Search for the cell housing the specified text and yield its [x, y] center coordinate. 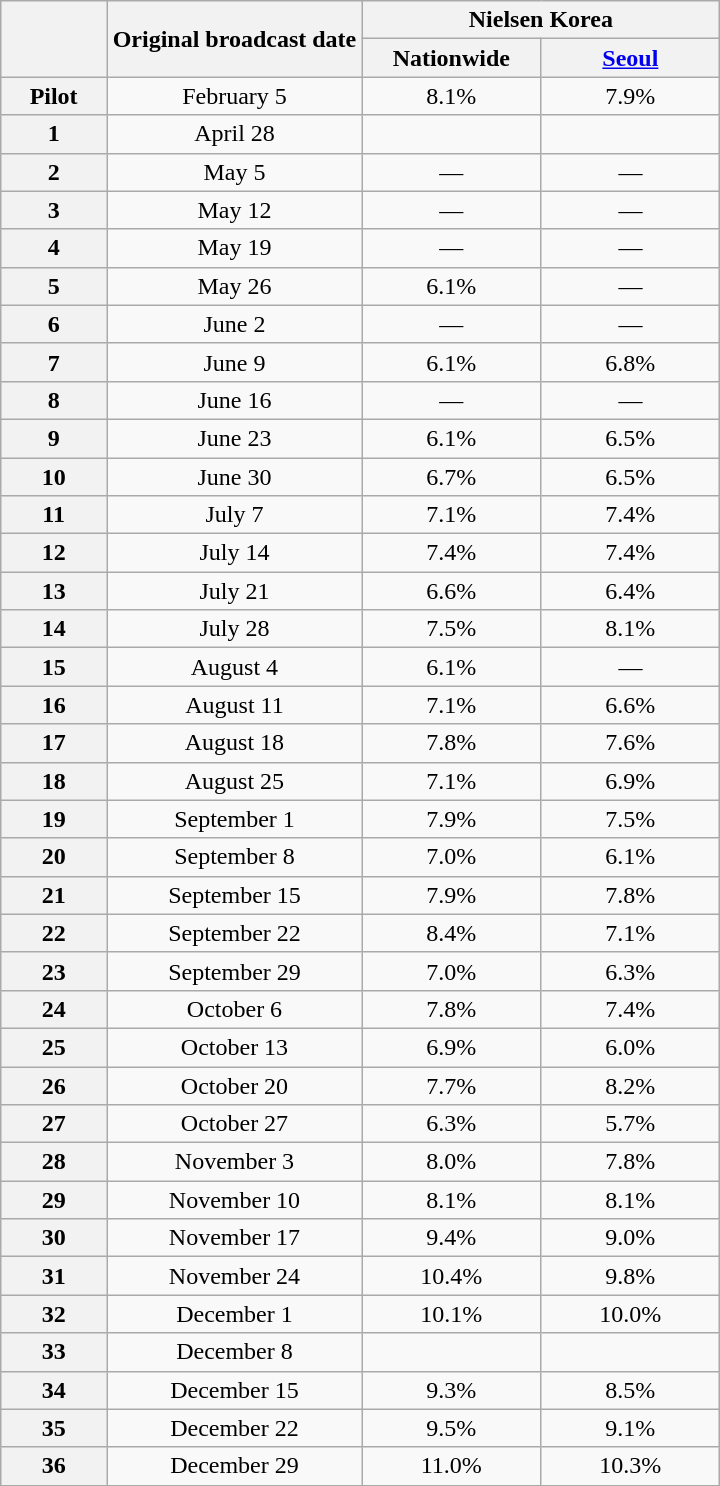
34 [54, 1390]
4 [54, 248]
25 [54, 1047]
June 23 [234, 438]
8.4% [452, 933]
12 [54, 553]
May 19 [234, 248]
September 22 [234, 933]
9.3% [452, 1390]
16 [54, 705]
8.5% [630, 1390]
23 [54, 971]
10 [54, 477]
33 [54, 1352]
7 [54, 362]
7.7% [452, 1085]
May 12 [234, 210]
10.1% [452, 1314]
21 [54, 895]
13 [54, 591]
Original broadcast date [234, 39]
November 17 [234, 1238]
April 28 [234, 134]
July 14 [234, 553]
9.5% [452, 1428]
9.1% [630, 1428]
December 22 [234, 1428]
Nielsen Korea [541, 20]
6 [54, 324]
August 4 [234, 667]
29 [54, 1200]
17 [54, 743]
2 [54, 172]
August 11 [234, 705]
1 [54, 134]
6.8% [630, 362]
December 15 [234, 1390]
November 24 [234, 1276]
8.0% [452, 1162]
June 30 [234, 477]
3 [54, 210]
9.0% [630, 1238]
7.6% [630, 743]
July 7 [234, 515]
35 [54, 1428]
Pilot [54, 96]
18 [54, 781]
November 3 [234, 1162]
June 9 [234, 362]
July 28 [234, 629]
5 [54, 286]
Nationwide [452, 58]
5.7% [630, 1124]
February 5 [234, 96]
October 6 [234, 1009]
6.0% [630, 1047]
June 2 [234, 324]
6.4% [630, 591]
10.3% [630, 1466]
September 29 [234, 971]
15 [54, 667]
September 15 [234, 895]
October 13 [234, 1047]
May 5 [234, 172]
8 [54, 400]
19 [54, 819]
22 [54, 933]
9 [54, 438]
July 21 [234, 591]
Seoul [630, 58]
31 [54, 1276]
December 1 [234, 1314]
24 [54, 1009]
December 8 [234, 1352]
11 [54, 515]
26 [54, 1085]
10.4% [452, 1276]
November 10 [234, 1200]
May 26 [234, 286]
October 20 [234, 1085]
June 16 [234, 400]
30 [54, 1238]
9.8% [630, 1276]
11.0% [452, 1466]
September 1 [234, 819]
27 [54, 1124]
December 29 [234, 1466]
August 25 [234, 781]
10.0% [630, 1314]
September 8 [234, 857]
August 18 [234, 743]
28 [54, 1162]
6.7% [452, 477]
20 [54, 857]
32 [54, 1314]
36 [54, 1466]
8.2% [630, 1085]
October 27 [234, 1124]
14 [54, 629]
9.4% [452, 1238]
